Identify which cell holds the provided text, then report its [X, Y] central coordinate. 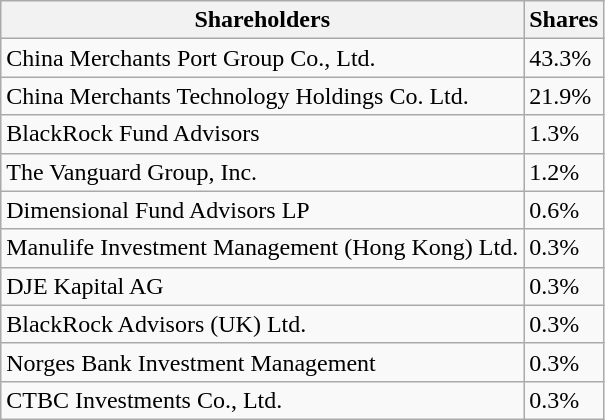
DJE Kapital AG [262, 286]
The Vanguard Group, Inc. [262, 172]
China Merchants Technology Holdings Co. Ltd. [262, 96]
1.2% [564, 172]
China Merchants Port Group Co., Ltd. [262, 58]
Shares [564, 20]
43.3% [564, 58]
Shareholders [262, 20]
CTBC Investments Co., Ltd. [262, 400]
Dimensional Fund Advisors LP [262, 210]
BlackRock Advisors (UK) Ltd. [262, 324]
21.9% [564, 96]
BlackRock Fund Advisors [262, 134]
Norges Bank Investment Management [262, 362]
Manulife Investment Management (Hong Kong) Ltd. [262, 248]
0.6% [564, 210]
1.3% [564, 134]
